Identify which cell holds the provided text, then report its [X, Y] central coordinate. 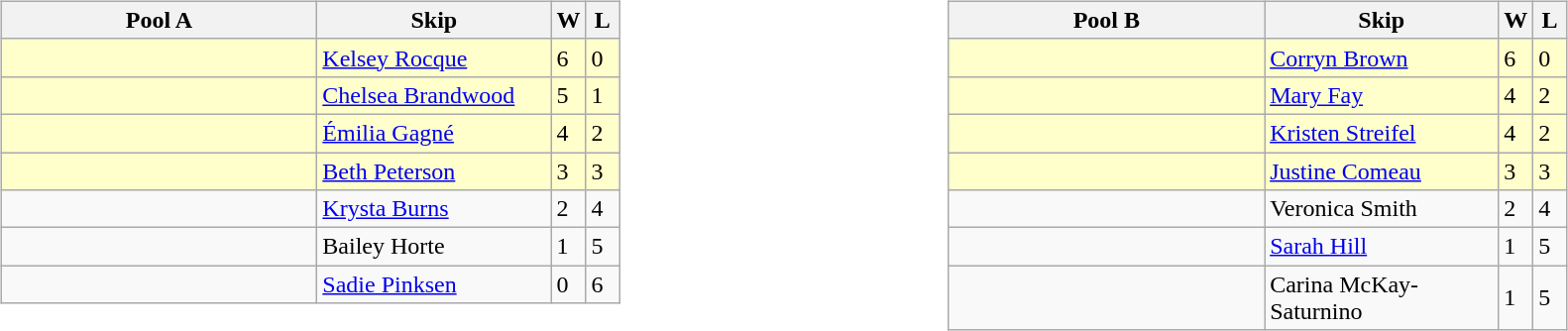
Corryn Brown [1382, 57]
Pool B [1106, 20]
Veronica Smith [1382, 209]
Mary Fay [1382, 95]
Krysta Burns [434, 209]
Chelsea Brandwood [434, 95]
Beth Peterson [434, 171]
Sarah Hill [1382, 247]
Kelsey Rocque [434, 57]
Sadie Pinksen [434, 284]
Justine Comeau [1382, 171]
Bailey Horte [434, 247]
Carina McKay-Saturnino [1382, 297]
Pool A [159, 20]
Kristen Streifel [1382, 133]
Émilia Gagné [434, 133]
